Pinpoint the cell where the given text exists, returning its [X, Y] midpoint coordinate. 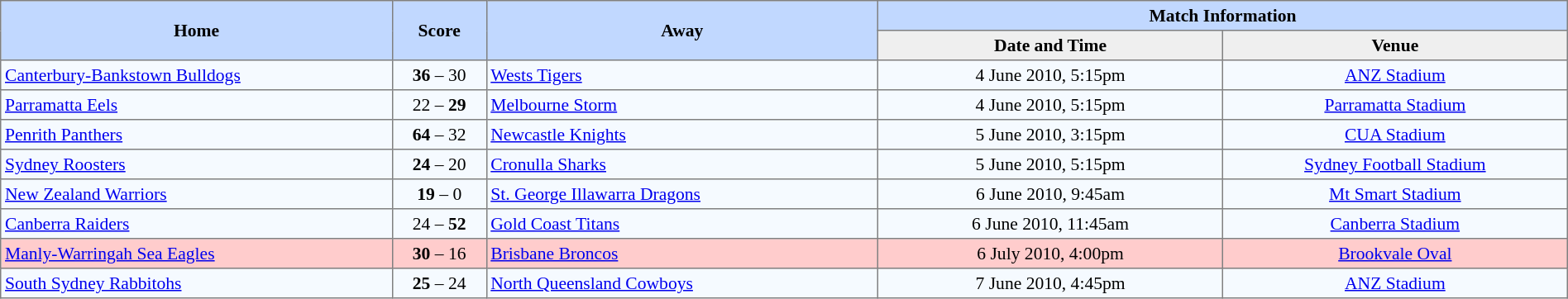
Canberra Raiders [197, 224]
North Queensland Cowboys [682, 283]
Canberra Stadium [1394, 224]
5 June 2010, 3:15pm [1050, 135]
7 June 2010, 4:45pm [1050, 283]
6 June 2010, 11:45am [1050, 224]
South Sydney Rabbitohs [197, 283]
Mt Smart Stadium [1394, 194]
Gold Coast Titans [682, 224]
Match Information [1223, 16]
19 – 0 [439, 194]
6 July 2010, 4:00pm [1050, 254]
Sydney Roosters [197, 164]
6 June 2010, 9:45am [1050, 194]
Parramatta Eels [197, 105]
Wests Tigers [682, 75]
Parramatta Stadium [1394, 105]
22 – 29 [439, 105]
Score [439, 31]
Manly-Warringah Sea Eagles [197, 254]
36 – 30 [439, 75]
24 – 20 [439, 164]
5 June 2010, 5:15pm [1050, 164]
Cronulla Sharks [682, 164]
Brisbane Broncos [682, 254]
Date and Time [1050, 45]
Newcastle Knights [682, 135]
New Zealand Warriors [197, 194]
CUA Stadium [1394, 135]
St. George Illawarra Dragons [682, 194]
Venue [1394, 45]
Home [197, 31]
Canterbury-Bankstown Bulldogs [197, 75]
Away [682, 31]
64 – 32 [439, 135]
Sydney Football Stadium [1394, 164]
Melbourne Storm [682, 105]
Penrith Panthers [197, 135]
Brookvale Oval [1394, 254]
25 – 24 [439, 283]
30 – 16 [439, 254]
24 – 52 [439, 224]
